Capture the cell that displays the provided text and extract its [x, y] central coordinate. 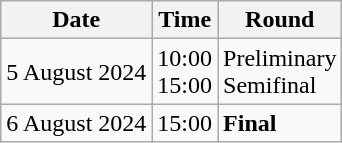
10:0015:00 [185, 72]
Time [185, 20]
15:00 [185, 123]
Date [76, 20]
5 August 2024 [76, 72]
Round [280, 20]
6 August 2024 [76, 123]
PreliminarySemifinal [280, 72]
Final [280, 123]
